Return the (x, y) coordinate for the center point of the cell that contains the specified text.  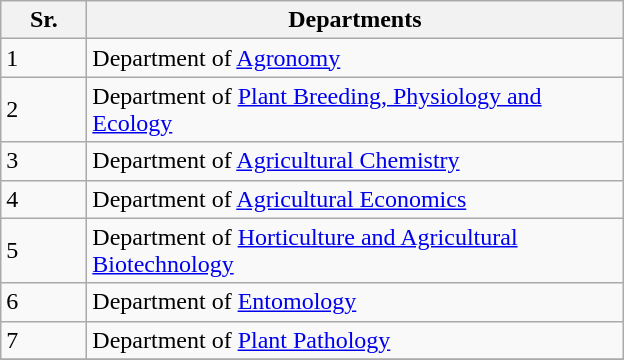
5 (44, 250)
3 (44, 161)
Sr. (44, 20)
Department of Entomology (355, 302)
Department of Agricultural Chemistry (355, 161)
4 (44, 199)
7 (44, 340)
Department of Agronomy (355, 58)
Department of Plant Pathology (355, 340)
Department of Agricultural Economics (355, 199)
Department of Plant Breeding, Physiology and Ecology (355, 110)
2 (44, 110)
1 (44, 58)
Department of Horticulture and Agricultural Biotechnology (355, 250)
Departments (355, 20)
6 (44, 302)
